Detect which cell encompasses the target text, then output its (X, Y) center coordinate. 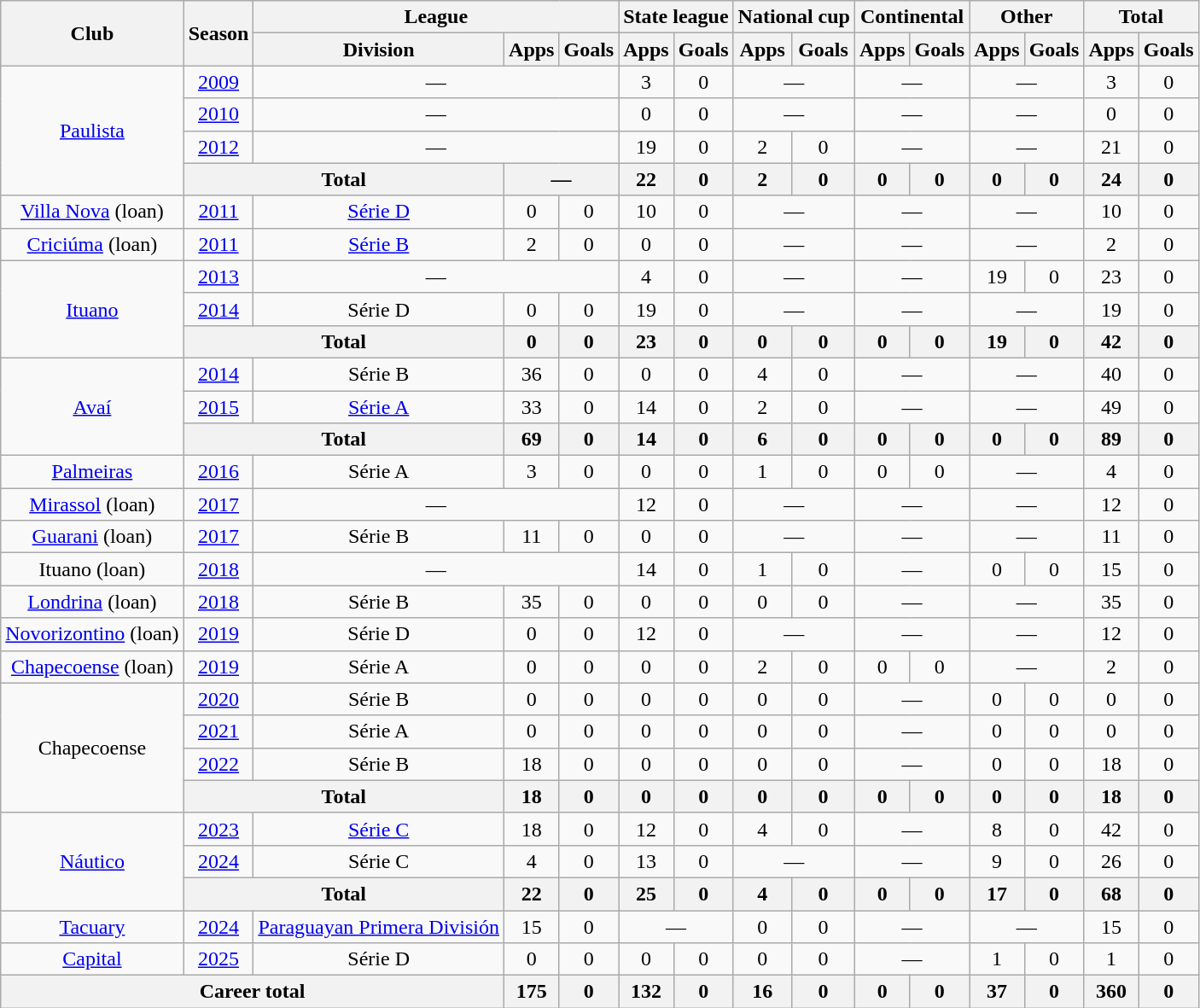
2020 (218, 699)
2009 (218, 82)
Avaí (92, 406)
17 (997, 894)
89 (1111, 440)
36 (532, 374)
13 (646, 861)
2013 (218, 277)
Náutico (92, 861)
Novorizontino (loan) (92, 634)
Paulista (92, 131)
33 (532, 407)
League (436, 17)
37 (997, 992)
2010 (218, 114)
40 (1111, 374)
Division (379, 50)
Ituano (92, 309)
175 (532, 992)
Career total (253, 992)
2022 (218, 764)
9 (997, 861)
8 (997, 829)
Club (92, 33)
Chapecoense (92, 748)
Tacuary (92, 926)
Chapecoense (loan) (92, 667)
Villa Nova (loan) (92, 212)
49 (1111, 407)
21 (1111, 147)
Londrina (loan) (92, 602)
2023 (218, 829)
2012 (218, 147)
2015 (218, 407)
16 (762, 992)
Ituano (loan) (92, 569)
Continental (912, 17)
26 (1111, 861)
2025 (218, 959)
360 (1111, 992)
69 (532, 440)
Criciúma (loan) (92, 244)
Guarani (loan) (92, 537)
National cup (794, 17)
2021 (218, 731)
Other (1027, 17)
Season (218, 33)
25 (646, 894)
State league (676, 17)
24 (1111, 179)
6 (762, 440)
Palmeiras (92, 472)
Capital (92, 959)
Paraguayan Primera División (379, 926)
2016 (218, 472)
68 (1111, 894)
Mirassol (loan) (92, 504)
132 (646, 992)
